Provide the (X, Y) coordinate of the cell's center where the given text is located.  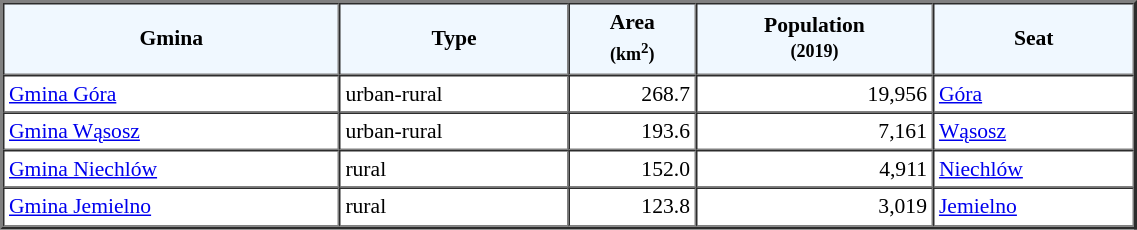
Gmina Jemielno (171, 207)
Jemielno (1034, 207)
Type (454, 38)
193.6 (632, 131)
Population(2019) (814, 38)
123.8 (632, 207)
Gmina Góra (171, 93)
Góra (1034, 93)
268.7 (632, 93)
19,956 (814, 93)
3,019 (814, 207)
4,911 (814, 169)
Area(km2) (632, 38)
Niechlów (1034, 169)
Seat (1034, 38)
Wąsosz (1034, 131)
Gmina Niechlów (171, 169)
152.0 (632, 169)
7,161 (814, 131)
Gmina Wąsosz (171, 131)
Gmina (171, 38)
